Extract the (X, Y) coordinate from the center of the cell holding the provided text.  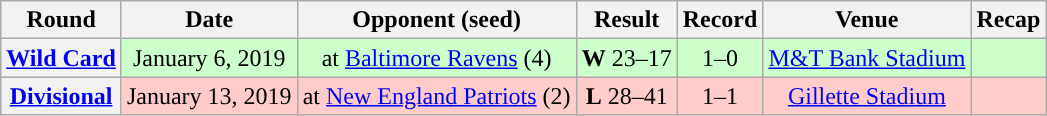
Date (209, 20)
Recap (1008, 20)
1–1 (720, 96)
Wild Card (62, 58)
at New England Patriots (2) (436, 96)
January 13, 2019 (209, 96)
January 6, 2019 (209, 58)
Divisional (62, 96)
Record (720, 20)
M&T Bank Stadium (867, 58)
Round (62, 20)
Venue (867, 20)
L 28–41 (626, 96)
Opponent (seed) (436, 20)
1–0 (720, 58)
Result (626, 20)
Gillette Stadium (867, 96)
W 23–17 (626, 58)
at Baltimore Ravens (4) (436, 58)
